Identify which cell holds the provided text, then report its [X, Y] central coordinate. 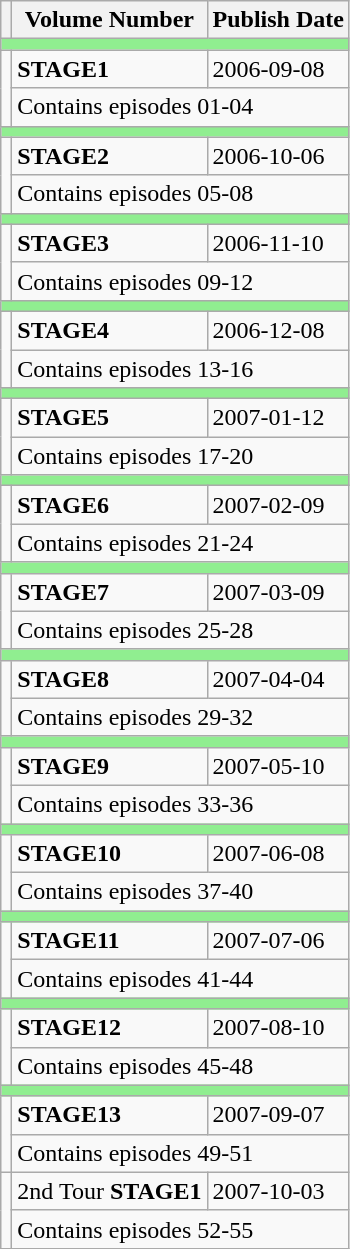
2007-07-06 [278, 941]
STAGE13 [110, 1115]
STAGE9 [110, 766]
Contains episodes 01-04 [181, 107]
Contains episodes 21-24 [181, 543]
2007-04-04 [278, 679]
2006-09-08 [278, 69]
Contains episodes 45-48 [181, 1066]
2nd Tour STAGE1 [110, 1191]
STAGE1 [110, 69]
Contains episodes 37-40 [181, 892]
Contains episodes 29-32 [181, 717]
2006-11-10 [278, 243]
STAGE11 [110, 941]
2007-03-09 [278, 592]
2007-09-07 [278, 1115]
Contains episodes 33-36 [181, 804]
STAGE10 [110, 854]
STAGE7 [110, 592]
Publish Date [278, 20]
STAGE12 [110, 1028]
Volume Number [110, 20]
2007-02-09 [278, 505]
STAGE5 [110, 418]
STAGE2 [110, 156]
Contains episodes 25-28 [181, 630]
STAGE3 [110, 243]
Contains episodes 09-12 [181, 281]
2006-12-08 [278, 330]
Contains episodes 13-16 [181, 369]
Contains episodes 17-20 [181, 456]
Contains episodes 05-08 [181, 194]
2007-10-03 [278, 1191]
STAGE8 [110, 679]
STAGE4 [110, 330]
Contains episodes 49-51 [181, 1153]
2007-01-12 [278, 418]
2007-06-08 [278, 854]
Contains episodes 41-44 [181, 979]
2007-05-10 [278, 766]
2006-10-06 [278, 156]
Contains episodes 52-55 [181, 1229]
2007-08-10 [278, 1028]
STAGE6 [110, 505]
